Capture the cell that displays the provided text and extract its (X, Y) central coordinate. 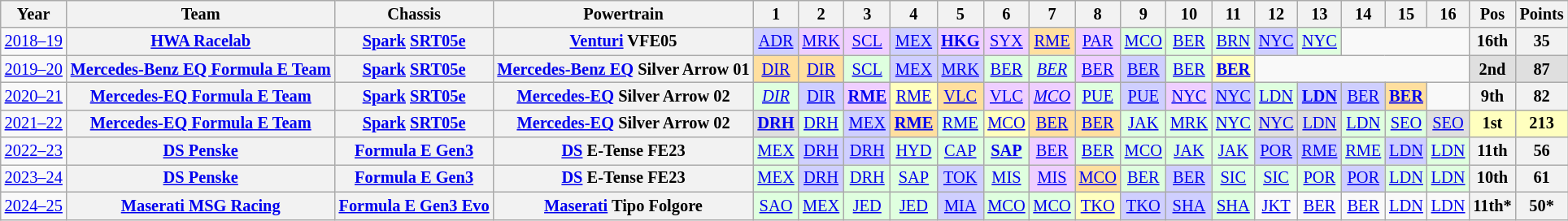
11 (1233, 14)
CAP (960, 151)
12 (1277, 14)
Mercedes-Benz EQ Formula E Team (201, 69)
14 (1363, 14)
87 (1542, 69)
2nd (1492, 69)
15 (1406, 14)
Year (34, 14)
2020–21 (34, 96)
4 (914, 14)
11th (1492, 151)
Venturi VFE05 (623, 41)
2018–19 (34, 41)
ADR (776, 41)
1 (776, 14)
213 (1542, 123)
11th* (1492, 206)
2024–25 (34, 206)
Maserati MSG Racing (201, 206)
Maserati Tipo Folgore (623, 206)
BRN (1233, 41)
10 (1189, 14)
2021–22 (34, 123)
16th (1492, 41)
56 (1542, 151)
2022–23 (34, 151)
6 (1006, 14)
5 (960, 14)
Team (201, 14)
2 (821, 14)
7 (1052, 14)
SAO (776, 206)
16 (1448, 14)
Pos (1492, 14)
13 (1319, 14)
TOK (960, 178)
3 (867, 14)
HKG (960, 41)
82 (1542, 96)
HWA Racelab (201, 41)
1st (1492, 123)
10th (1492, 178)
2019–20 (34, 69)
PAR (1098, 41)
Formula E Gen3 Evo (415, 206)
MIA (960, 206)
9th (1492, 96)
9 (1143, 14)
35 (1542, 41)
Points (1542, 14)
HYD (914, 151)
50* (1542, 206)
JKT (1277, 206)
61 (1542, 178)
Chassis (415, 14)
2023–24 (34, 178)
SYX (1006, 41)
Powertrain (623, 14)
Mercedes-Benz EQ Silver Arrow 01 (623, 69)
8 (1098, 14)
